Detect which cell encompasses the target text, then output its (X, Y) center coordinate. 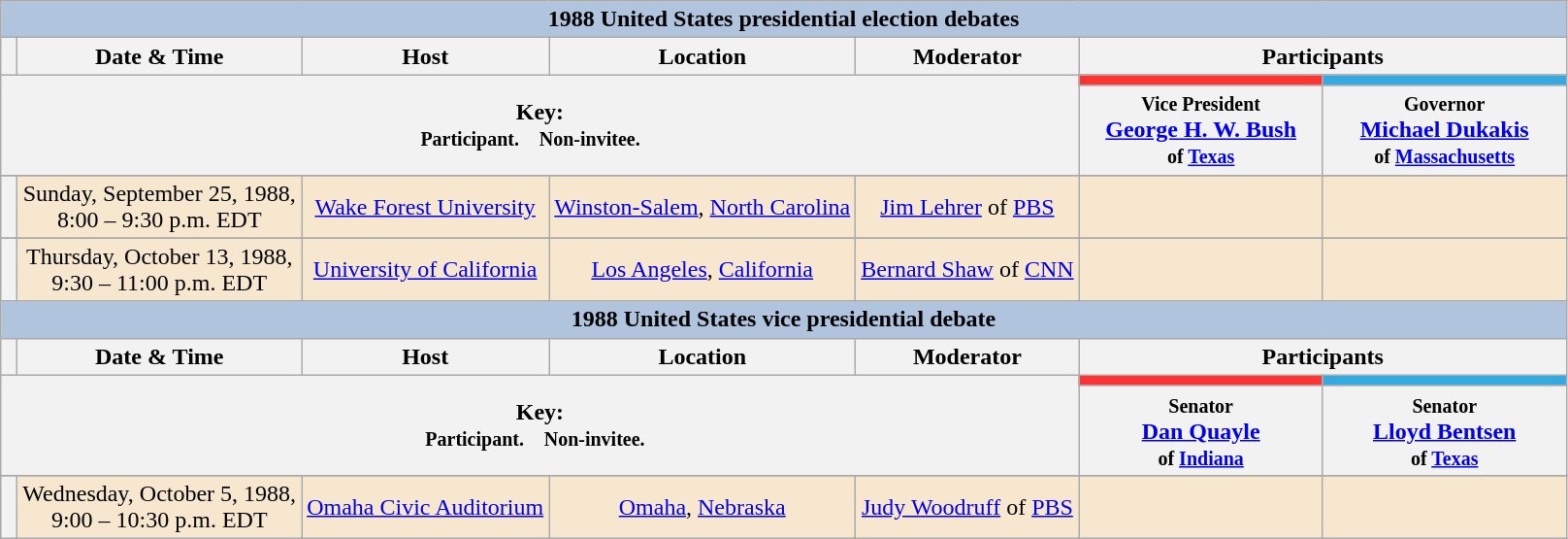
Omaha Civic Auditorium (425, 507)
Omaha, Nebraska (702, 507)
University of California (425, 270)
Wednesday, October 5, 1988,9:00 – 10:30 p.m. EDT (159, 507)
Bernard Shaw of CNN (967, 270)
Sunday, September 25, 1988,8:00 – 9:30 p.m. EDT (159, 206)
SenatorLloyd Bentsenof Texas (1444, 430)
Thursday, October 13, 1988,9:30 – 11:00 p.m. EDT (159, 270)
Vice PresidentGeorge H. W. Bushof Texas (1201, 130)
SenatorDan Quayleof Indiana (1201, 430)
1988 United States presidential election debates (784, 19)
Judy Woodruff of PBS (967, 507)
1988 United States vice presidential debate (784, 320)
Winston-Salem, North Carolina (702, 206)
Jim Lehrer of PBS (967, 206)
GovernorMichael Dukakisof Massachusetts (1444, 130)
Wake Forest University (425, 206)
Los Angeles, California (702, 270)
